Locate the cell with the specified text and output its [x, y] center coordinate. 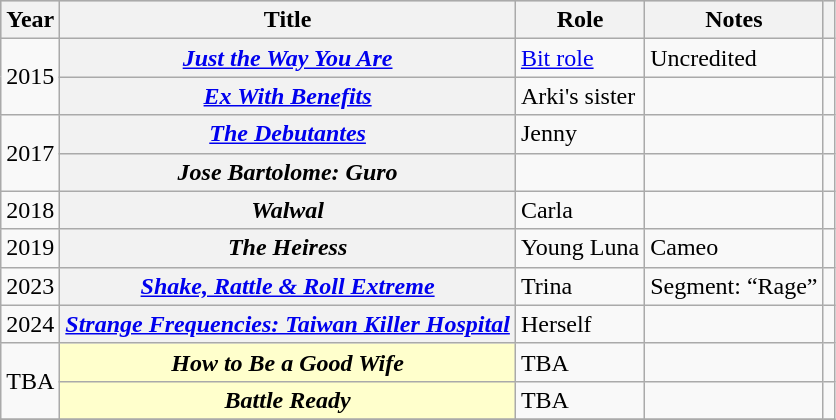
Notes [734, 20]
Arki's sister [580, 96]
Battle Ready [288, 400]
Young Luna [580, 248]
Uncredited [734, 58]
Ex With Benefits [288, 96]
2019 [30, 248]
Jose Bartolome: Guro [288, 172]
2015 [30, 77]
How to Be a Good Wife [288, 362]
Bit role [580, 58]
2017 [30, 153]
Strange Frequencies: Taiwan Killer Hospital [288, 324]
Jenny [580, 134]
2024 [30, 324]
Title [288, 20]
Walwal [288, 210]
2023 [30, 286]
The Debutantes [288, 134]
Herself [580, 324]
Carla [580, 210]
Year [30, 20]
Cameo [734, 248]
Just the Way You Are [288, 58]
Shake, Rattle & Roll Extreme [288, 286]
Role [580, 20]
The Heiress [288, 248]
Trina [580, 286]
2018 [30, 210]
Segment: “Rage” [734, 286]
